Scan for the cell matching the given text and deliver its [X, Y] coordinate at center. 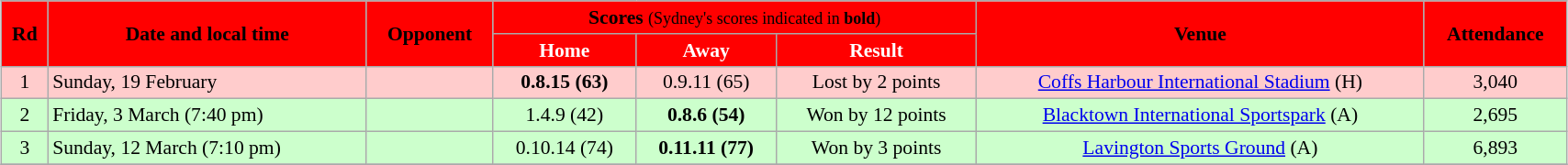
Lost by 2 points [877, 82]
Venue [1201, 33]
3,040 [1495, 82]
2 [26, 115]
Friday, 3 March (7:40 pm) [207, 115]
0.10.14 (74) [565, 148]
Scores (Sydney's scores indicated in bold) [734, 17]
Sunday, 12 March (7:10 pm) [207, 148]
Date and local time [207, 33]
0.11.11 (77) [707, 148]
0.8.15 (63) [565, 82]
6,893 [1495, 148]
Blacktown International Sportspark (A) [1201, 115]
2,695 [1495, 115]
Won by 3 points [877, 148]
Sunday, 19 February [207, 82]
Attendance [1495, 33]
Coffs Harbour International Stadium (H) [1201, 82]
Won by 12 points [877, 115]
Rd [26, 33]
Home [565, 50]
1 [26, 82]
1.4.9 (42) [565, 115]
Opponent [430, 33]
Lavington Sports Ground (A) [1201, 148]
0.8.6 (54) [707, 115]
0.9.11 (65) [707, 82]
3 [26, 148]
Away [707, 50]
Result [877, 50]
